From the cell containing the given text, extract its center point as (x, y) coordinate. 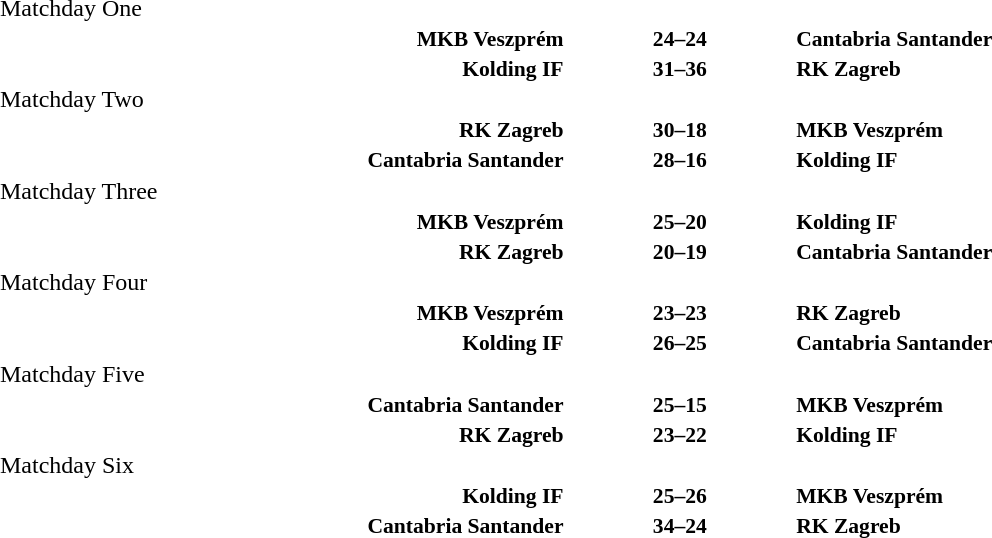
30–18 (680, 130)
31–36 (680, 68)
24–24 (680, 38)
25–15 (680, 404)
25–20 (680, 222)
25–26 (680, 496)
23–22 (680, 434)
28–16 (680, 160)
26–25 (680, 343)
20–19 (680, 252)
23–23 (680, 313)
